Search for the cell housing the specified text and yield its (x, y) center coordinate. 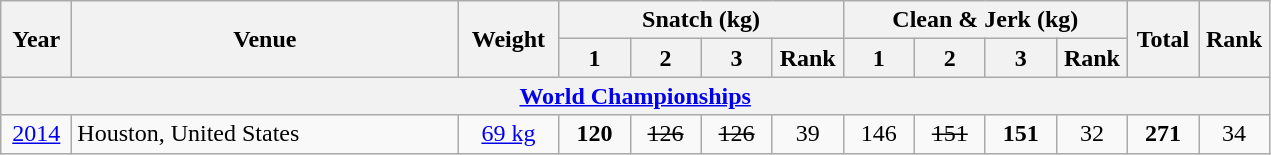
146 (878, 134)
World Championships (636, 96)
Weight (508, 39)
69 kg (508, 134)
Snatch (kg) (701, 20)
120 (594, 134)
Clean & Jerk (kg) (985, 20)
Year (36, 39)
2014 (36, 134)
Total (1162, 39)
Venue (265, 39)
34 (1234, 134)
32 (1092, 134)
271 (1162, 134)
39 (808, 134)
Houston, United States (265, 134)
